Extract the [X, Y] coordinate from the center of the cell holding the provided text.  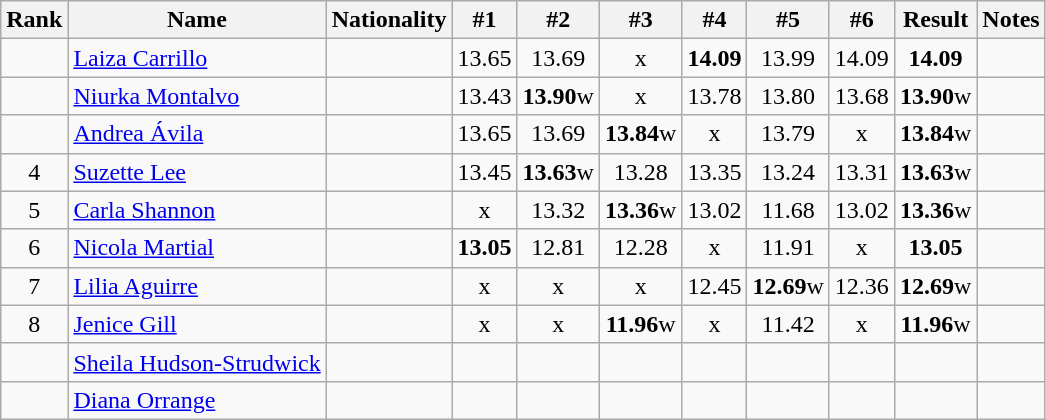
Niurka Montalvo [197, 96]
13.45 [484, 172]
4 [34, 172]
12.36 [862, 286]
5 [34, 210]
#5 [788, 20]
11.91 [788, 248]
#2 [558, 20]
13.99 [788, 58]
#1 [484, 20]
11.68 [788, 210]
13.78 [714, 96]
Lilia Aguirre [197, 286]
13.24 [788, 172]
12.45 [714, 286]
13.32 [558, 210]
Laiza Carrillo [197, 58]
6 [34, 248]
Diana Orrange [197, 400]
Andrea Ávila [197, 134]
Result [935, 20]
Sheila Hudson-Strudwick [197, 362]
Notes [1011, 20]
Rank [34, 20]
13.80 [788, 96]
13.79 [788, 134]
Suzette Lee [197, 172]
13.31 [862, 172]
13.35 [714, 172]
13.28 [640, 172]
12.28 [640, 248]
#6 [862, 20]
13.68 [862, 96]
Jenice Gill [197, 324]
#4 [714, 20]
7 [34, 286]
Nationality [389, 20]
Carla Shannon [197, 210]
12.81 [558, 248]
8 [34, 324]
Nicola Martial [197, 248]
11.42 [788, 324]
Name [197, 20]
13.43 [484, 96]
#3 [640, 20]
